From the cell containing the given text, extract its center point as (x, y) coordinate. 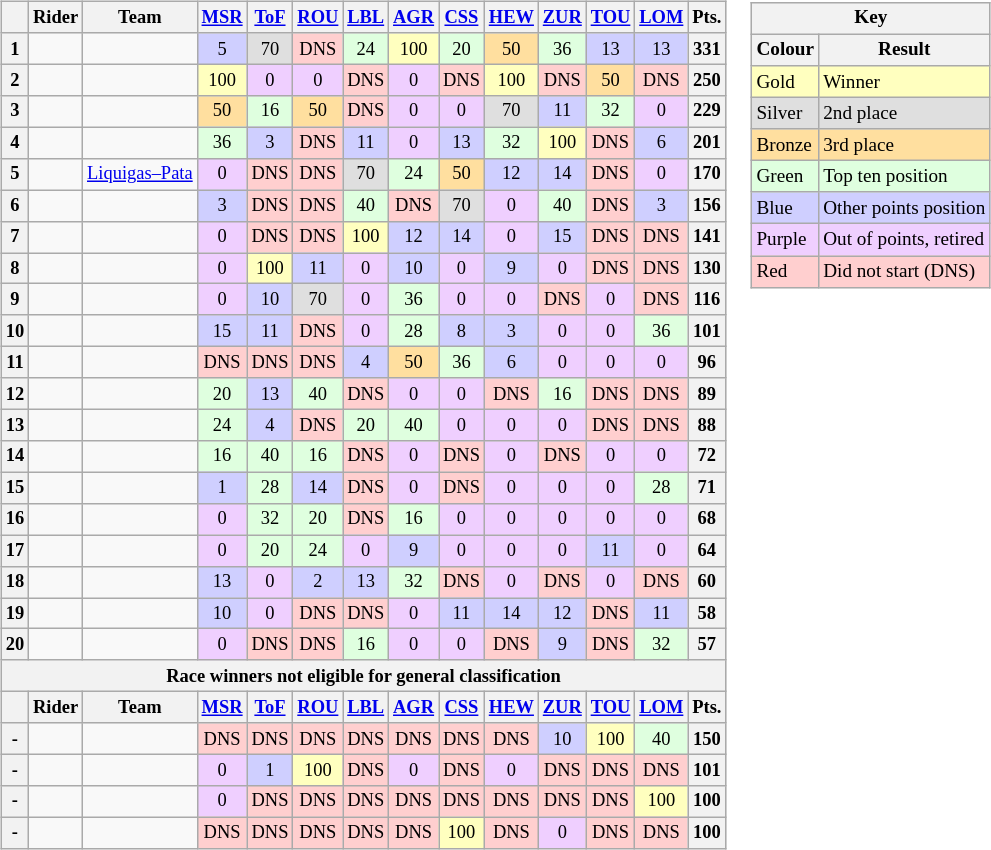
72 (707, 456)
Key (871, 18)
68 (707, 518)
64 (707, 550)
156 (707, 206)
Result (904, 50)
Liquigas–Pata (140, 174)
2nd place (904, 113)
71 (707, 488)
Other points position (904, 208)
Winner (904, 82)
89 (707, 394)
3rd place (904, 145)
130 (707, 268)
Purple (786, 240)
57 (707, 644)
58 (707, 614)
17 (14, 550)
88 (707, 424)
Top ten position (904, 177)
Blue (786, 208)
250 (707, 80)
141 (707, 236)
Colour (786, 50)
19 (14, 614)
60 (707, 582)
229 (707, 112)
201 (707, 142)
18 (14, 582)
Bronze (786, 145)
Race winners not eligible for general classification (364, 676)
170 (707, 174)
Did not start (DNS) (904, 272)
96 (707, 362)
Green (786, 177)
331 (707, 48)
116 (707, 300)
Out of points, retired (904, 240)
7 (14, 236)
Silver (786, 113)
Gold (786, 82)
150 (707, 738)
Red (786, 272)
